Extract the (x, y) coordinate from the center of the cell holding the provided text.  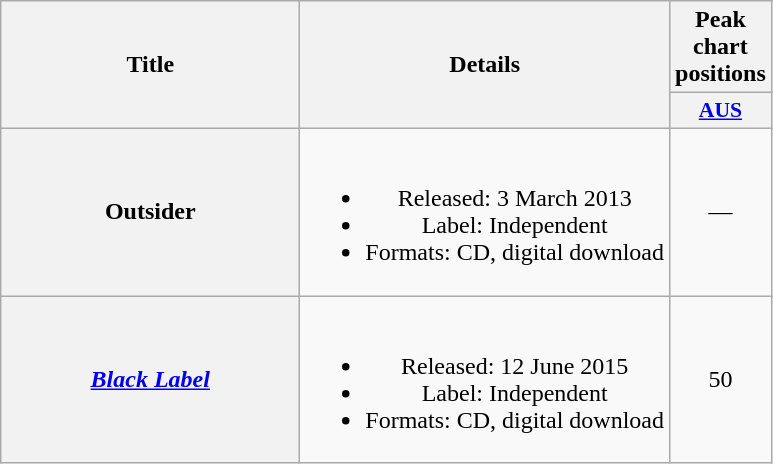
Details (485, 65)
Title (150, 65)
AUS (721, 111)
Released: 12 June 2015Label: IndependentFormats: CD, digital download (485, 380)
Peak chart positions (721, 47)
Black Label (150, 380)
50 (721, 380)
— (721, 212)
Released: 3 March 2013Label: IndependentFormats: CD, digital download (485, 212)
Outsider (150, 212)
